Detect which cell encompasses the target text, then output its (X, Y) center coordinate. 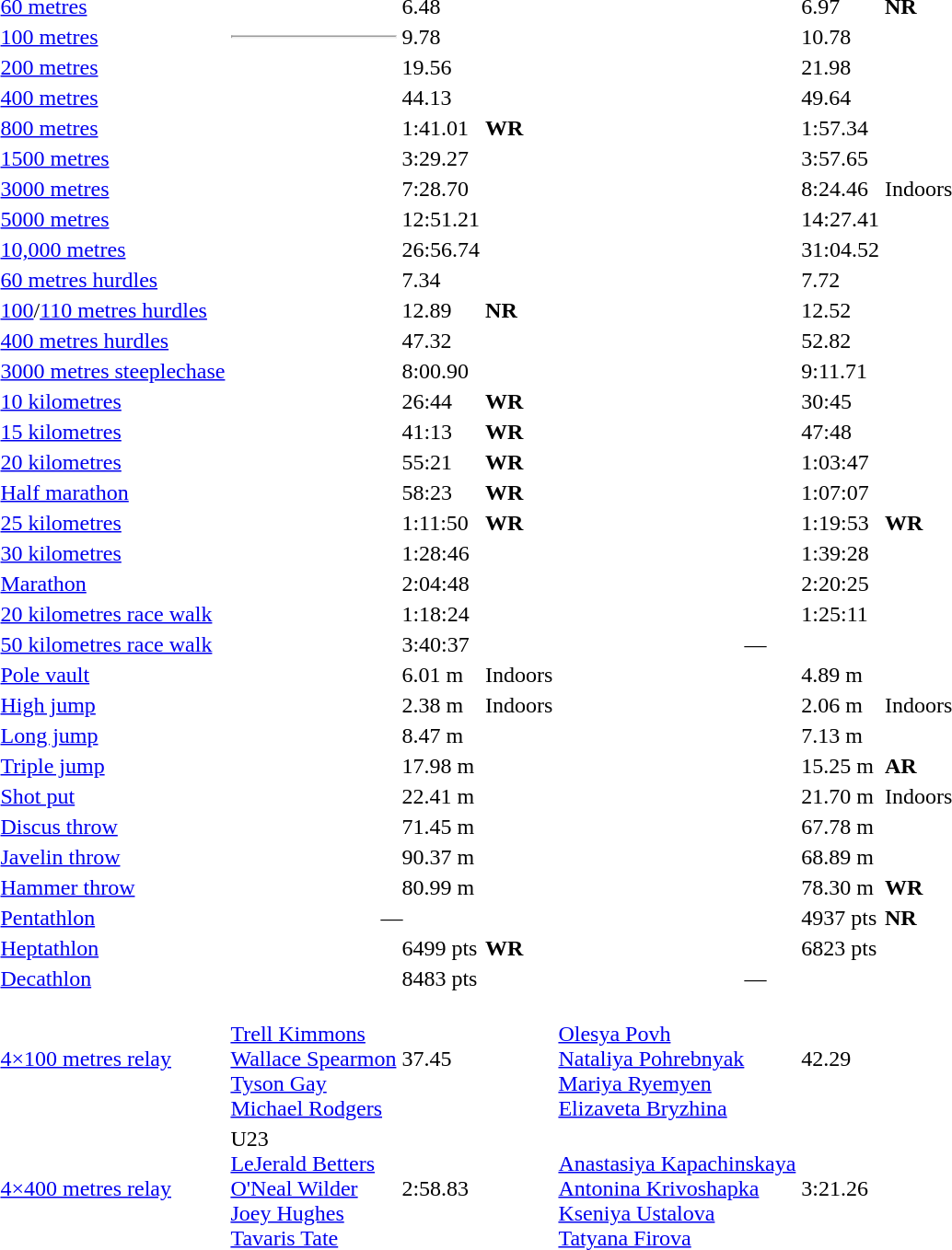
7.34 (441, 280)
10.78 (841, 37)
52.82 (841, 341)
4.89 m (841, 675)
71.45 m (441, 827)
1:41.01 (441, 128)
22.41 m (441, 796)
1:03:47 (841, 462)
58:23 (441, 492)
3:40:37 (441, 644)
1:57.34 (841, 128)
7:28.70 (441, 189)
78.30 m (841, 887)
NR (519, 310)
67.78 m (841, 827)
1:28:46 (441, 553)
1:25:11 (841, 614)
6.01 m (441, 675)
2.06 m (841, 705)
55:21 (441, 462)
47.32 (441, 341)
8:24.46 (841, 189)
7.72 (841, 280)
37.45 (441, 1059)
12.89 (441, 310)
14:27.41 (841, 219)
15.25 m (841, 766)
26:44 (441, 401)
6823 pts (841, 948)
9:11.71 (841, 371)
17.98 m (441, 766)
41:13 (441, 432)
19.56 (441, 67)
49.64 (841, 98)
3:57.65 (841, 158)
1:11:50 (441, 523)
42.29 (841, 1059)
8:00.90 (441, 371)
7.13 m (841, 735)
1:18:24 (441, 614)
9.78 (441, 37)
47:48 (841, 432)
2:20:25 (841, 584)
90.37 m (441, 857)
Olesya PovhNataliya PohrebnyakMariya RyemyenElizaveta Bryzhina (678, 1059)
68.89 m (841, 857)
30:45 (841, 401)
2:04:48 (441, 584)
6499 pts (441, 948)
8483 pts (441, 978)
12:51.21 (441, 219)
80.99 m (441, 887)
1:39:28 (841, 553)
31:04.52 (841, 249)
12.52 (841, 310)
21.98 (841, 67)
8.47 m (441, 735)
1:07:07 (841, 492)
4937 pts (841, 918)
Trell KimmonsWallace SpearmonTyson GayMichael Rodgers (313, 1059)
2.38 m (441, 705)
— (392, 918)
3:29.27 (441, 158)
26:56.74 (441, 249)
21.70 m (841, 796)
1:19:53 (841, 523)
44.13 (441, 98)
